Locate the cell with the specified text and output its [x, y] center coordinate. 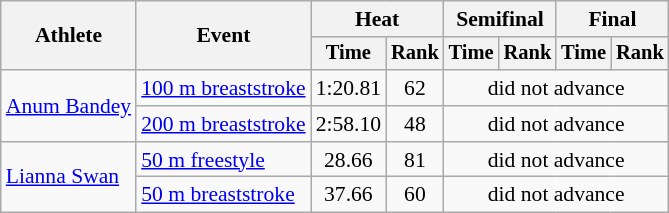
37.66 [348, 195]
28.66 [348, 160]
1:20.81 [348, 88]
50 m breaststroke [223, 195]
2:58.10 [348, 124]
200 m breaststroke [223, 124]
Lianna Swan [68, 178]
60 [415, 195]
62 [415, 88]
100 m breaststroke [223, 88]
48 [415, 124]
Anum Bandey [68, 106]
81 [415, 160]
Athlete [68, 36]
Heat [378, 19]
Event [223, 36]
Final [612, 19]
Semifinal [500, 19]
50 m freestyle [223, 160]
